Find where the given text appears and provide that cell's center as (x, y) coordinate. 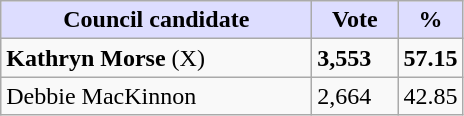
Debbie MacKinnon (156, 96)
Vote (355, 20)
57.15 (430, 58)
42.85 (430, 96)
3,553 (355, 58)
Council candidate (156, 20)
Kathryn Morse (X) (156, 58)
2,664 (355, 96)
% (430, 20)
